Capture the cell that displays the provided text and extract its (X, Y) central coordinate. 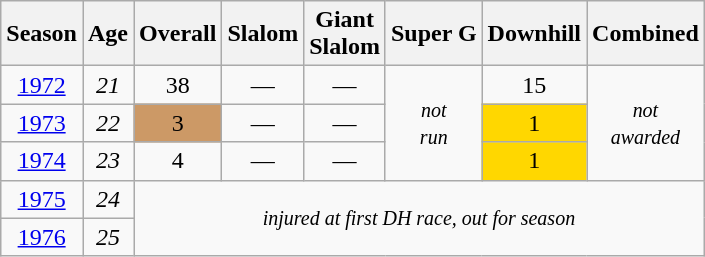
injured at first DH race, out for season (420, 218)
GiantSlalom (345, 34)
1972 (42, 85)
Downhill (534, 34)
22 (108, 123)
notrun (434, 123)
4 (178, 161)
25 (108, 237)
1973 (42, 123)
21 (108, 85)
Combined (646, 34)
Overall (178, 34)
Super G (434, 34)
23 (108, 161)
notawarded (646, 123)
1974 (42, 161)
Season (42, 34)
1976 (42, 237)
24 (108, 199)
15 (534, 85)
3 (178, 123)
1975 (42, 199)
Age (108, 34)
Slalom (263, 34)
38 (178, 85)
